Output the [x, y] coordinate of the center of the cell containing the given text.  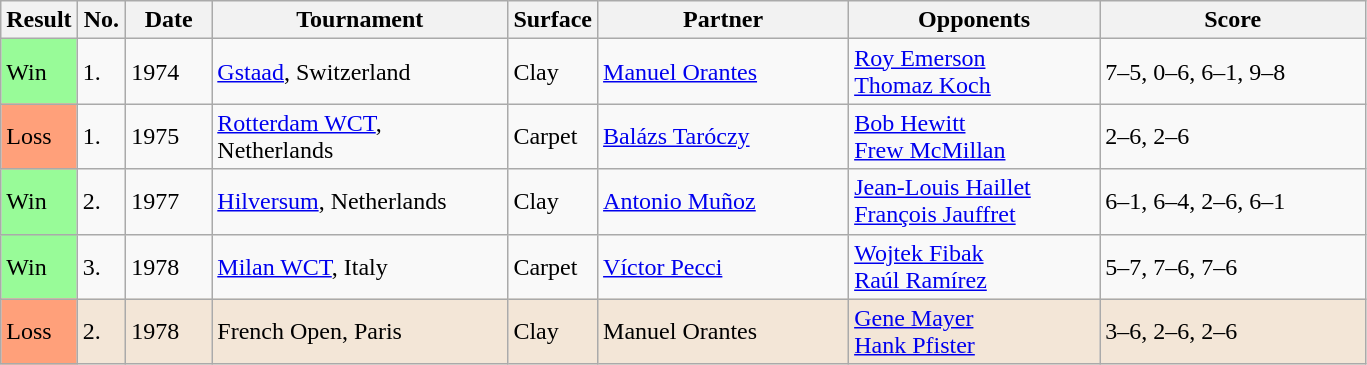
Roy Emerson Thomaz Koch [974, 72]
Score [1233, 20]
1975 [169, 136]
Víctor Pecci [724, 266]
5–7, 7–6, 7–6 [1233, 266]
Date [169, 20]
Gstaad, Switzerland [360, 72]
7–5, 0–6, 6–1, 9–8 [1233, 72]
Wojtek Fibak Raúl Ramírez [974, 266]
1977 [169, 202]
Tournament [360, 20]
Rotterdam WCT, Netherlands [360, 136]
3–6, 2–6, 2–6 [1233, 332]
Partner [724, 20]
6–1, 6–4, 2–6, 6–1 [1233, 202]
French Open, Paris [360, 332]
1974 [169, 72]
Balázs Taróczy [724, 136]
Result [39, 20]
Opponents [974, 20]
Bob Hewitt Frew McMillan [974, 136]
Antonio Muñoz [724, 202]
Jean-Louis Haillet François Jauffret [974, 202]
Gene Mayer Hank Pfister [974, 332]
Milan WCT, Italy [360, 266]
3. [102, 266]
Hilversum, Netherlands [360, 202]
2–6, 2–6 [1233, 136]
No. [102, 20]
Surface [553, 20]
